Detect which cell encompasses the target text, then output its [x, y] center coordinate. 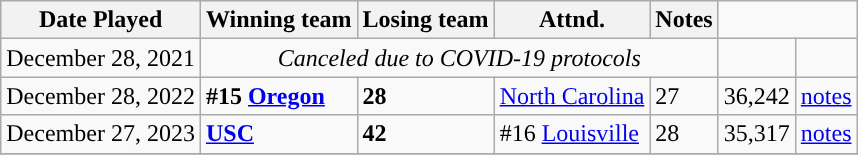
December 28, 2022 [101, 96]
December 27, 2023 [101, 134]
Notes [684, 20]
36,242 [756, 96]
Canceled due to COVID-19 protocols [459, 58]
December 28, 2021 [101, 58]
35,317 [756, 134]
USC [278, 134]
#16 Louisville [572, 134]
Winning team [278, 20]
Date Played [101, 20]
Attnd. [572, 20]
#15 Oregon [278, 96]
27 [684, 96]
42 [426, 134]
North Carolina [572, 96]
Losing team [426, 20]
